From the cell containing the given text, extract its center point as [X, Y] coordinate. 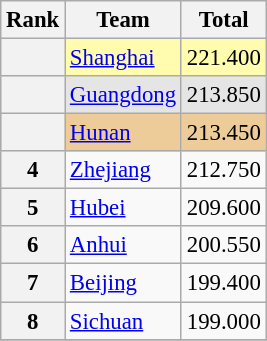
213.850 [224, 95]
212.750 [224, 170]
213.450 [224, 133]
Rank [33, 20]
199.000 [224, 321]
Total [224, 20]
Zhejiang [124, 170]
Shanghai [124, 58]
Sichuan [124, 321]
7 [33, 283]
5 [33, 208]
Guangdong [124, 95]
Beijing [124, 283]
8 [33, 321]
199.400 [224, 283]
Hubei [124, 208]
Anhui [124, 245]
Hunan [124, 133]
209.600 [224, 208]
Team [124, 20]
200.550 [224, 245]
4 [33, 170]
6 [33, 245]
221.400 [224, 58]
